Provide the (x, y) coordinate of the cell's center where the given text is located.  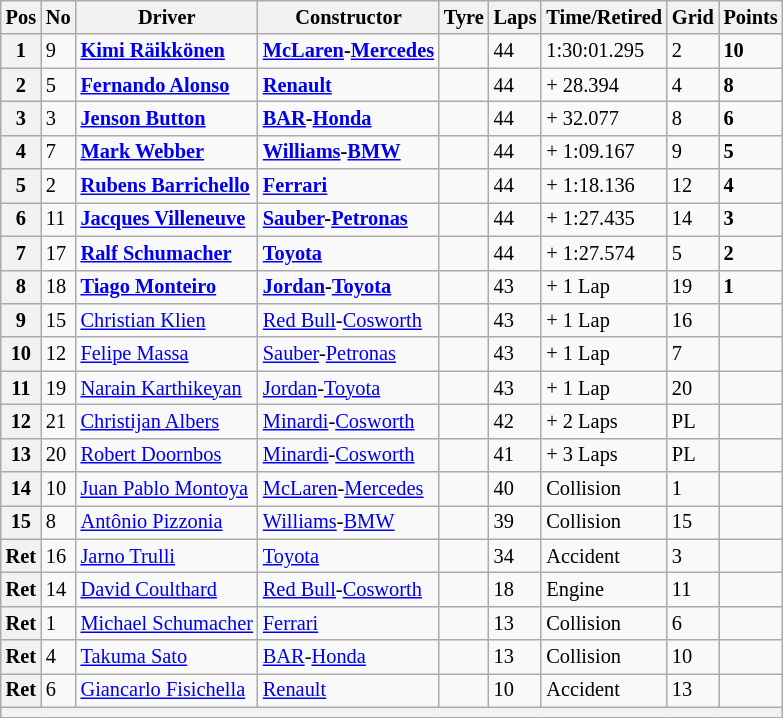
Tyre (464, 17)
+ 1:27.435 (604, 219)
Laps (516, 17)
Ralf Schumacher (167, 253)
Felipe Massa (167, 354)
34 (516, 556)
Tiago Monteiro (167, 287)
+ 28.394 (604, 85)
+ 32.077 (604, 118)
Juan Pablo Montoya (167, 489)
Rubens Barrichello (167, 186)
Robert Doornbos (167, 455)
Antônio Pizzonia (167, 522)
Narain Karthikeyan (167, 388)
40 (516, 489)
Kimi Räikkönen (167, 51)
+ 1:27.574 (604, 253)
21 (58, 421)
No (58, 17)
Jenson Button (167, 118)
+ 1:09.167 (604, 152)
Fernando Alonso (167, 85)
Jacques Villeneuve (167, 219)
David Coulthard (167, 589)
Giancarlo Fisichella (167, 690)
Constructor (348, 17)
Engine (604, 589)
Christijan Albers (167, 421)
Grid (693, 17)
Pos (21, 17)
Time/Retired (604, 17)
42 (516, 421)
Jarno Trulli (167, 556)
Driver (167, 17)
Points (751, 17)
Takuma Sato (167, 657)
17 (58, 253)
1:30:01.295 (604, 51)
+ 2 Laps (604, 421)
41 (516, 455)
39 (516, 522)
+ 3 Laps (604, 455)
Christian Klien (167, 320)
Michael Schumacher (167, 623)
+ 1:18.136 (604, 186)
Mark Webber (167, 152)
